For the text-containing cell, return its midpoint in (x, y) coordinate format. 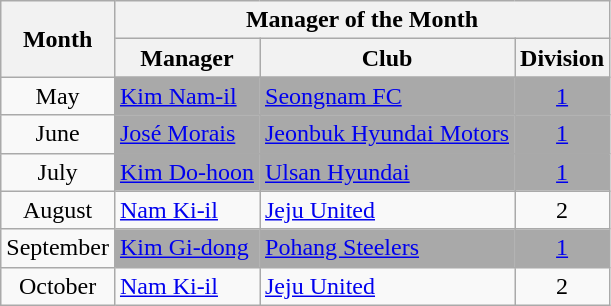
Manager of the Month (362, 20)
Ulsan Hyundai (388, 172)
May (58, 96)
Kim Nam-il (186, 96)
August (58, 210)
Manager (186, 58)
June (58, 134)
Division (562, 58)
Pohang Steelers (388, 248)
Month (58, 39)
Kim Do-hoon (186, 172)
September (58, 248)
Seongnam FC (388, 96)
Kim Gi-dong (186, 248)
Club (388, 58)
July (58, 172)
Jeonbuk Hyundai Motors (388, 134)
October (58, 286)
José Morais (186, 134)
